Identify which cell holds the provided text, then report its [X, Y] central coordinate. 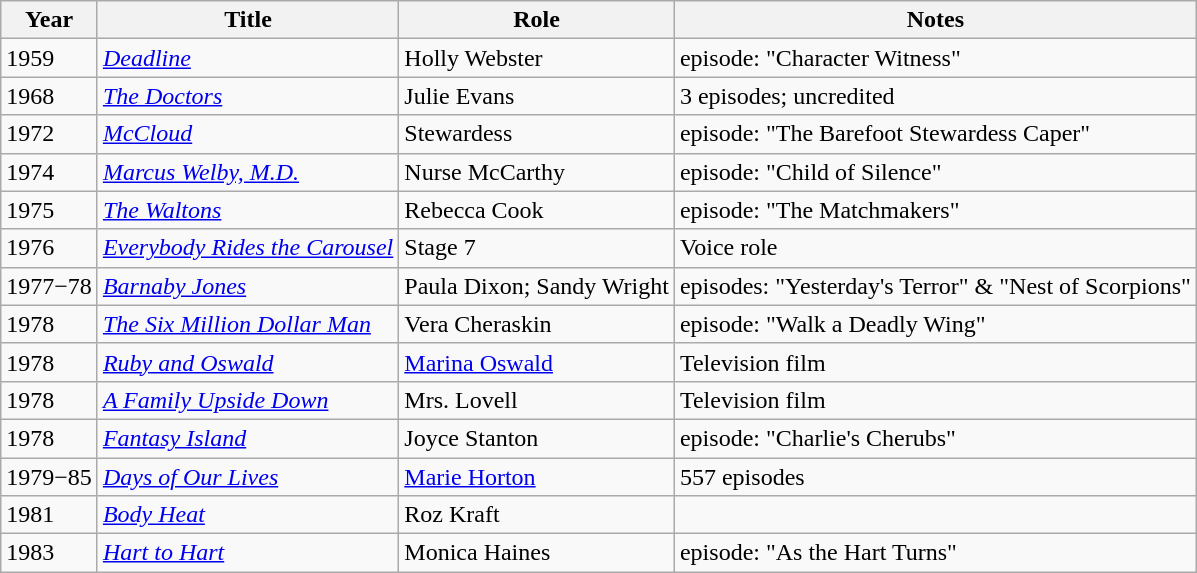
557 episodes [935, 477]
Voice role [935, 248]
The Six Million Dollar Man [248, 324]
The Waltons [248, 210]
1968 [50, 96]
3 episodes; uncredited [935, 96]
Title [248, 20]
Role [537, 20]
A Family Upside Down [248, 400]
1974 [50, 172]
Everybody Rides the Carousel [248, 248]
1959 [50, 58]
Stage 7 [537, 248]
Holly Webster [537, 58]
Paula Dixon; Sandy Wright [537, 286]
Marcus Welby, M.D. [248, 172]
Marie Horton [537, 477]
Hart to Hart [248, 553]
episode: "Character Witness" [935, 58]
Body Heat [248, 515]
Roz Kraft [537, 515]
1976 [50, 248]
Joyce Stanton [537, 438]
Year [50, 20]
episode: "Walk a Deadly Wing" [935, 324]
Vera Cheraskin [537, 324]
Deadline [248, 58]
McCloud [248, 134]
episodes: "Yesterday's Terror" & "Nest of Scorpions" [935, 286]
1979−85 [50, 477]
1983 [50, 553]
1981 [50, 515]
Fantasy Island [248, 438]
episode: "Child of Silence" [935, 172]
Rebecca Cook [537, 210]
Marina Oswald [537, 362]
Julie Evans [537, 96]
Mrs. Lovell [537, 400]
Barnaby Jones [248, 286]
episode: "The Barefoot Stewardess Caper" [935, 134]
Stewardess [537, 134]
1977−78 [50, 286]
The Doctors [248, 96]
1972 [50, 134]
Notes [935, 20]
Nurse McCarthy [537, 172]
Ruby and Oswald [248, 362]
episode: "The Matchmakers" [935, 210]
1975 [50, 210]
episode: "As the Hart Turns" [935, 553]
Days of Our Lives [248, 477]
Monica Haines [537, 553]
episode: "Charlie's Cherubs" [935, 438]
